Return [X, Y] of the center of cell containing provided text 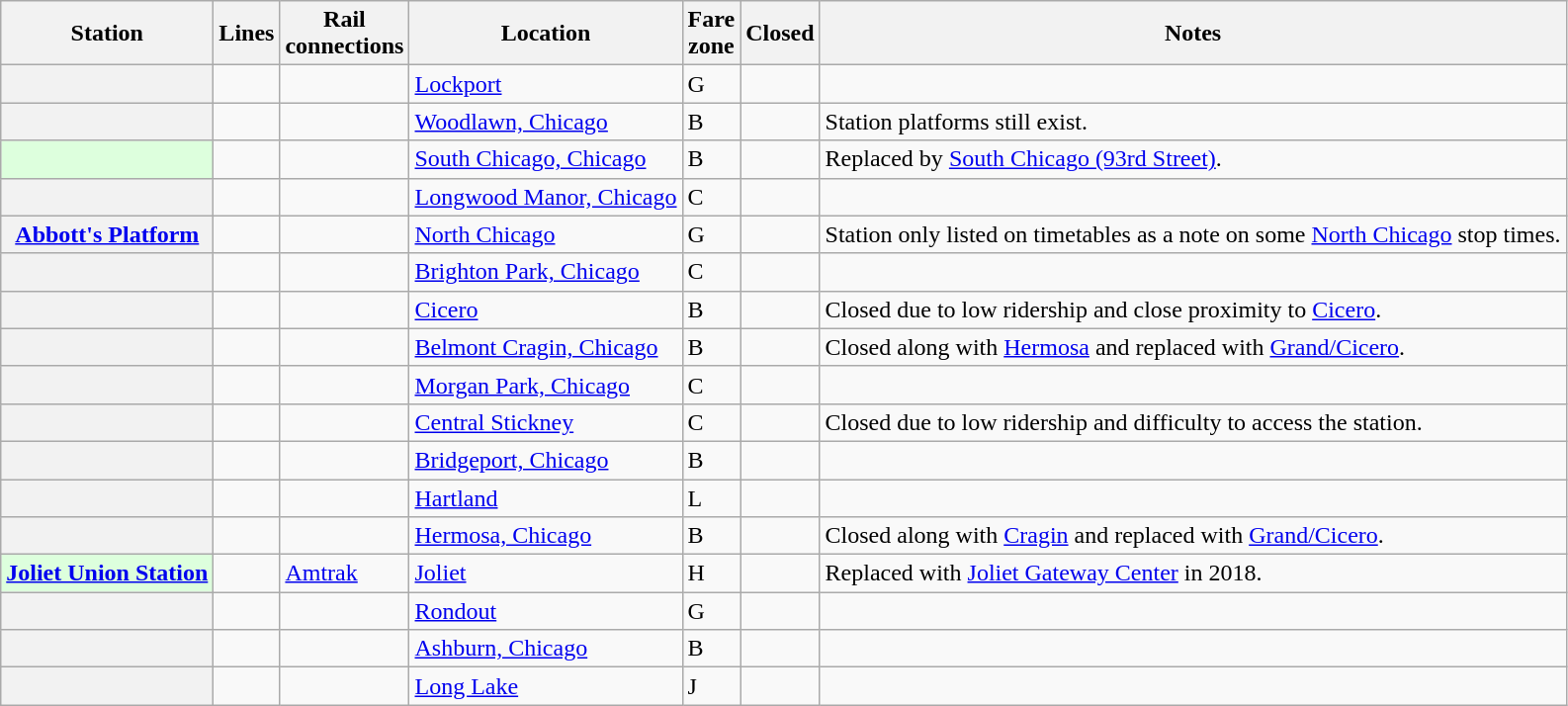
Brighton Park, Chicago [546, 272]
Replaced with Joliet Gateway Center in 2018. [1192, 574]
South Chicago, Chicago [546, 159]
Belmont Cragin, Chicago [546, 347]
Closed along with Hermosa and replaced with Grand/Cicero. [1192, 347]
Central Stickney [546, 422]
Replaced by South Chicago (93rd Street). [1192, 159]
Notes [1192, 34]
Station platforms still exist. [1192, 122]
Farezone [712, 34]
Hartland [546, 497]
H [712, 574]
North Chicago [546, 234]
Longwood Manor, Chicago [546, 197]
Rondout [546, 611]
Bridgeport, Chicago [546, 460]
Closed due to low ridership and difficulty to access the station. [1192, 422]
Woodlawn, Chicago [546, 122]
Station [107, 34]
Station only listed on timetables as a note on some North Chicago stop times. [1192, 234]
J [712, 686]
Closed [780, 34]
Lockport [546, 84]
Long Lake [546, 686]
Closed along with Cragin and replaced with Grand/Cicero. [1192, 536]
Cicero [546, 309]
Joliet [546, 574]
Ashburn, Chicago [546, 649]
Amtrak [344, 574]
Morgan Park, Chicago [546, 385]
L [712, 497]
Abbott's Platform [107, 234]
Lines [247, 34]
Railconnections [344, 34]
Location [546, 34]
Closed due to low ridership and close proximity to Cicero. [1192, 309]
Hermosa, Chicago [546, 536]
Joliet Union Station [107, 574]
